Locate the cell with the specified text and output its [X, Y] center coordinate. 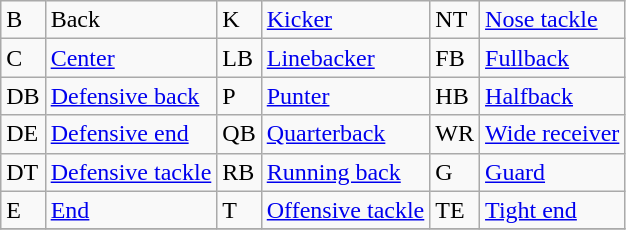
DT [23, 172]
Quarterback [346, 134]
B [23, 20]
RB [239, 172]
TE [455, 210]
Nose tackle [552, 20]
Offensive tackle [346, 210]
HB [455, 96]
Tight end [552, 210]
Defensive end [131, 134]
E [23, 210]
FB [455, 58]
Defensive back [131, 96]
DE [23, 134]
G [455, 172]
Punter [346, 96]
NT [455, 20]
End [131, 210]
LB [239, 58]
Defensive tackle [131, 172]
DB [23, 96]
K [239, 20]
Kicker [346, 20]
WR [455, 134]
Wide receiver [552, 134]
C [23, 58]
P [239, 96]
Running back [346, 172]
Center [131, 58]
T [239, 210]
Fullback [552, 58]
QB [239, 134]
Halfback [552, 96]
Back [131, 20]
Guard [552, 172]
Linebacker [346, 58]
